Return (X, Y) of the center of cell containing provided text 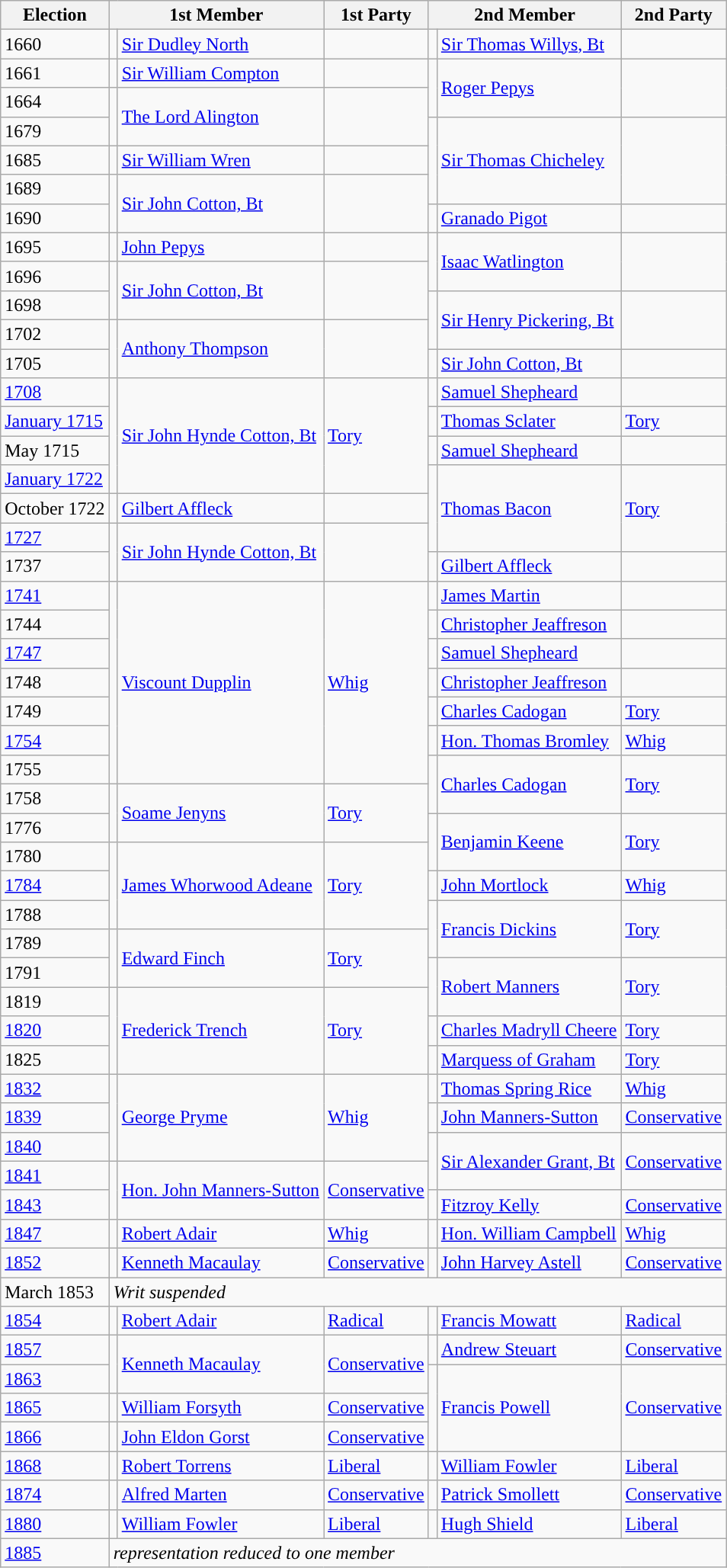
1749 (55, 711)
Viscount Dupplin (220, 682)
1839 (55, 1117)
March 1853 (55, 1292)
May 1715 (55, 451)
John Eldon Gorst (220, 1437)
Roger Pepys (529, 88)
Sir William Wren (220, 160)
2nd Member (524, 15)
1737 (55, 566)
1852 (55, 1262)
January 1722 (55, 479)
John Manners-Sutton (529, 1117)
1885 (55, 1553)
1841 (55, 1175)
1758 (55, 798)
James Martin (529, 595)
1857 (55, 1350)
The Lord Alington (220, 117)
representation reduced to one member (418, 1553)
1868 (55, 1466)
1744 (55, 624)
Marquess of Graham (529, 1060)
Hon. William Campbell (529, 1233)
Hon. Thomas Bromley (529, 740)
1784 (55, 886)
1854 (55, 1321)
1st Party (376, 15)
Edward Finch (220, 958)
1847 (55, 1233)
1727 (55, 537)
1863 (55, 1379)
Sir William Compton (220, 73)
Andrew Steuart (529, 1350)
2nd Party (674, 15)
1843 (55, 1204)
Election (55, 15)
Patrick Smollett (529, 1495)
1788 (55, 915)
1791 (55, 973)
Isaac Watlington (529, 261)
John Harvey Astell (529, 1262)
January 1715 (55, 422)
1866 (55, 1437)
James Whorwood Adeane (220, 886)
Thomas Sclater (529, 422)
Sir Alexander Grant, Bt (529, 1161)
Francis Powell (529, 1408)
Sir Dudley North (220, 44)
Benjamin Keene (529, 842)
Granado Pigot (529, 218)
1702 (55, 334)
Anthony Thompson (220, 348)
1690 (55, 218)
Thomas Spring Rice (529, 1089)
1874 (55, 1495)
1840 (55, 1146)
1661 (55, 73)
1698 (55, 305)
1819 (55, 1002)
Francis Dickins (529, 929)
1747 (55, 653)
1685 (55, 160)
Robert Torrens (220, 1466)
Robert Manners (529, 987)
Sir Thomas Chicheley (529, 160)
Charles Madryll Cheere (529, 1031)
1664 (55, 102)
Frederick Trench (220, 1031)
1780 (55, 857)
1696 (55, 276)
1789 (55, 944)
1776 (55, 827)
1880 (55, 1524)
1708 (55, 393)
1695 (55, 247)
1660 (55, 44)
Writ suspended (418, 1292)
1755 (55, 769)
Hugh Shield (529, 1524)
Sir Thomas Willys, Bt (529, 44)
1832 (55, 1089)
1679 (55, 131)
William Forsyth (220, 1408)
1825 (55, 1060)
October 1722 (55, 508)
1865 (55, 1408)
Francis Mowatt (529, 1321)
1st Member (216, 15)
1689 (55, 189)
Alfred Marten (220, 1495)
1754 (55, 740)
Hon. John Manners-Sutton (220, 1190)
George Pryme (220, 1117)
Sir Henry Pickering, Bt (529, 319)
Soame Jenyns (220, 813)
Fitzroy Kelly (529, 1204)
John Mortlock (529, 886)
1820 (55, 1031)
1705 (55, 364)
Thomas Bacon (529, 508)
John Pepys (220, 247)
1741 (55, 595)
1748 (55, 682)
